Find where the given text appears and provide that cell's center as [X, Y] coordinate. 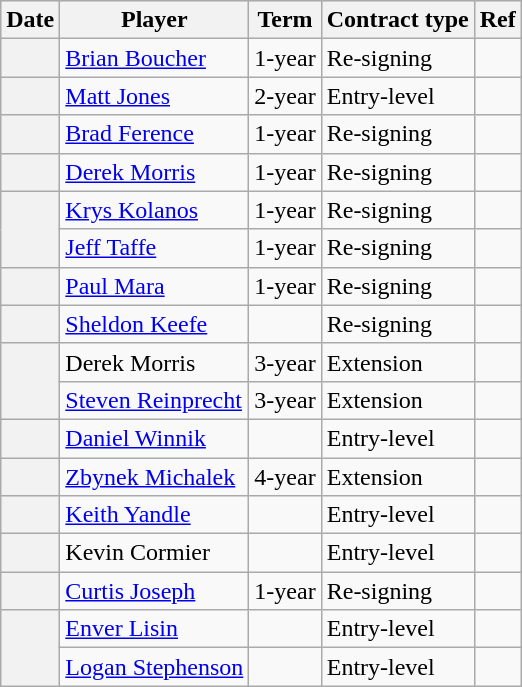
Brad Ference [154, 134]
Matt Jones [154, 96]
Jeff Taffe [154, 248]
Keith Yandle [154, 515]
Krys Kolanos [154, 210]
Daniel Winnik [154, 438]
Ref [498, 20]
Sheldon Keefe [154, 324]
Brian Boucher [154, 58]
2-year [285, 96]
Term [285, 20]
Player [154, 20]
Logan Stephenson [154, 667]
Steven Reinprecht [154, 400]
Kevin Cormier [154, 553]
Paul Mara [154, 286]
Date [30, 20]
Zbynek Michalek [154, 477]
Curtis Joseph [154, 591]
Contract type [398, 20]
4-year [285, 477]
Enver Lisin [154, 629]
